Extract the (X, Y) coordinate from the center of the cell holding the provided text.  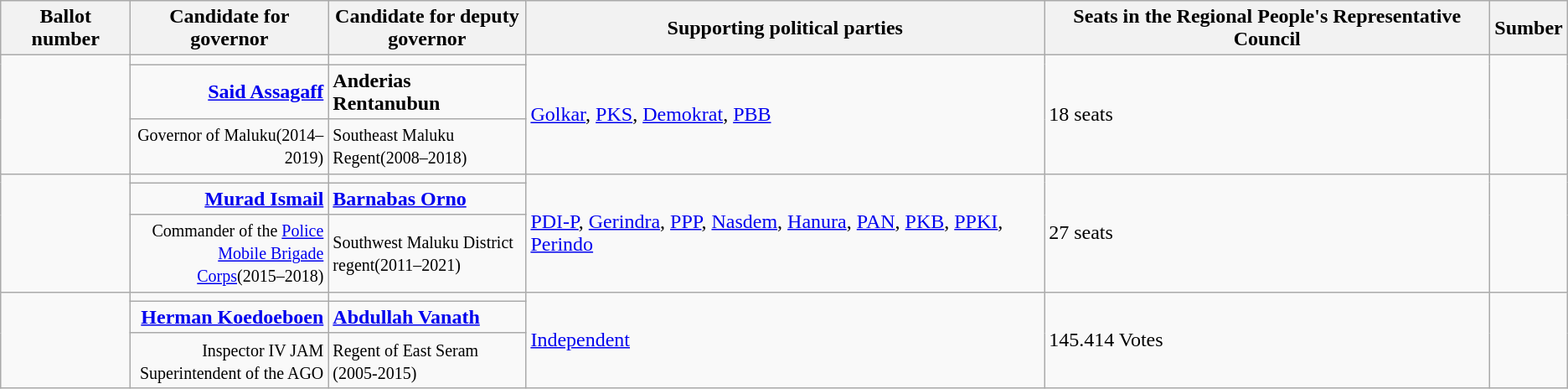
Anderias Rentanubun (427, 92)
Commander of the Police Mobile Brigade Corps(2015–2018) (230, 253)
Seats in the Regional People's Representative Council (1267, 29)
Candidate for deputy governor (427, 29)
Abdullah Vanath (427, 317)
Independent (786, 340)
Herman Koedoeboen (230, 317)
Governor of Maluku(2014–2019) (230, 146)
PDI-P, Gerindra, PPP, Nasdem, Hanura, PAN, PKB, PPKI, Perindo (786, 233)
Ballot number (65, 29)
Inspector IV JAM Superintendent of the AGO (230, 360)
Regent of East Seram(2005-2015) (427, 360)
Southwest Maluku District regent(2011–2021) (427, 253)
Golkar, PKS, Demokrat, PBB (786, 114)
145.414 Votes (1267, 340)
Said Assagaff (230, 92)
18 seats (1267, 114)
27 seats (1267, 233)
Southeast Maluku Regent(2008–2018) (427, 146)
Barnabas Orno (427, 199)
Supporting political parties (786, 29)
Murad Ismail (230, 199)
Candidate for governor (230, 29)
Sumber (1529, 29)
